Output the (x, y) coordinate of the center of the cell containing the given text.  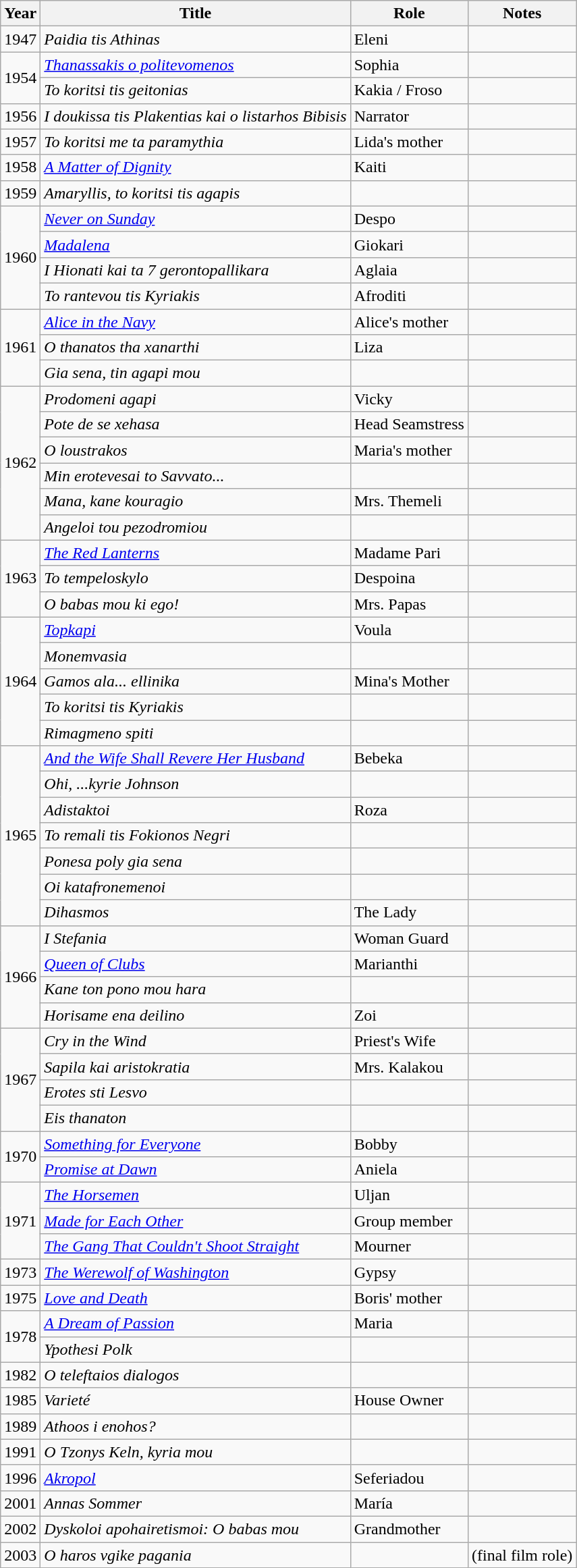
Mourner (409, 1247)
The Lady (409, 913)
Dihasmos (196, 913)
1962 (20, 463)
O babas mou ki ego! (196, 604)
Bebeka (409, 759)
Mana, kane kouragio (196, 502)
Erotes sti Lesvo (196, 1092)
1956 (20, 116)
Adistaktoi (196, 810)
Alice in the Navy (196, 322)
Mrs. Kalakou (409, 1066)
Kakia / Froso (409, 90)
Zoi (409, 1015)
Vicky (409, 399)
1954 (20, 78)
Kaiti (409, 167)
Something for Everyone (196, 1144)
Topkapi (196, 630)
The Gang That Couldn't Shoot Straight (196, 1247)
Angeloi tou pezodromiou (196, 527)
Notes (522, 13)
Dyskoloi apohairetismoi: O babas mou (196, 1529)
Lida's mother (409, 142)
Seferiadou (409, 1478)
Aniela (409, 1170)
Bobby (409, 1144)
The Werewolf of Washington (196, 1272)
Boris' mother (409, 1298)
Voula (409, 630)
Group member (409, 1221)
1991 (20, 1452)
1967 (20, 1079)
Despo (409, 219)
Mina's Mother (409, 681)
Oi katafronemenoi (196, 887)
Eis thanaton (196, 1118)
Annas Sommer (196, 1503)
1958 (20, 167)
1973 (20, 1272)
1985 (20, 1401)
1965 (20, 836)
Never on Sunday (196, 219)
Akropol (196, 1478)
María (409, 1503)
Despoina (409, 578)
2003 (20, 1555)
Eleni (409, 39)
Alice's mother (409, 322)
Rimagmeno spiti (196, 732)
1959 (20, 193)
O teleftaios dialogos (196, 1375)
Narrator (409, 116)
Athoos i enohos? (196, 1426)
I doukissa tis Plakentias kai o listarhos Bibisis (196, 116)
1970 (20, 1157)
Varieté (196, 1401)
Mrs. Papas (409, 604)
1960 (20, 257)
Uljan (409, 1195)
To tempeloskylo (196, 578)
To koritsi me ta paramythia (196, 142)
Pote de se xehasa (196, 425)
Made for Each Other (196, 1221)
Marianthi (409, 964)
Gamos ala... ellinika (196, 681)
1996 (20, 1478)
Year (20, 13)
Title (196, 13)
Sophia (409, 65)
Ponesa poly gia sena (196, 861)
1963 (20, 578)
Promise at Dawn (196, 1170)
1961 (20, 348)
Horisame ena deilino (196, 1015)
1966 (20, 977)
1978 (20, 1336)
1975 (20, 1298)
A Matter of Dignity (196, 167)
Giokari (409, 244)
O haros vgike pagania (196, 1555)
Mrs. Themeli (409, 502)
Prodomeni agapi (196, 399)
To remali tis Fokionos Negri (196, 836)
To koritsi tis geitonias (196, 90)
Amaryllis, to koritsi tis agapis (196, 193)
Afroditi (409, 296)
Role (409, 13)
I Stefania (196, 938)
Gia sena, tin agapi mou (196, 373)
O loustrakos (196, 450)
O Tzonys Keln, kyria mou (196, 1452)
Madalena (196, 244)
And the Wife Shall Revere Her Husband (196, 759)
2002 (20, 1529)
Thanassakis o politevomenos (196, 65)
Maria's mother (409, 450)
Paidia tis Athinas (196, 39)
2001 (20, 1503)
Gypsy (409, 1272)
1971 (20, 1221)
1964 (20, 681)
Roza (409, 810)
Kane ton pono mou hara (196, 990)
Head Seamstress (409, 425)
Cry in the Wind (196, 1041)
The Red Lanterns (196, 553)
O thanatos tha xanarthi (196, 348)
Love and Death (196, 1298)
1957 (20, 142)
Madame Pari (409, 553)
(final film role) (522, 1555)
Min erotevesai to Savvato... (196, 476)
Queen of Clubs (196, 964)
To koritsi tis Kyriakis (196, 707)
Priest's Wife (409, 1041)
I Hionati kai ta 7 gerontopallikara (196, 270)
Liza (409, 348)
House Owner (409, 1401)
To rantevou tis Kyriakis (196, 296)
1989 (20, 1426)
Aglaia (409, 270)
A Dream of Passion (196, 1324)
Sapila kai aristokratia (196, 1066)
Grandmother (409, 1529)
Monemvasia (196, 655)
The Horsemen (196, 1195)
1982 (20, 1375)
1947 (20, 39)
Ohi, ...kyrie Johnson (196, 784)
Ypothesi Polk (196, 1349)
Woman Guard (409, 938)
Maria (409, 1324)
